Extract the (x, y) coordinate from the center of the cell holding the provided text.  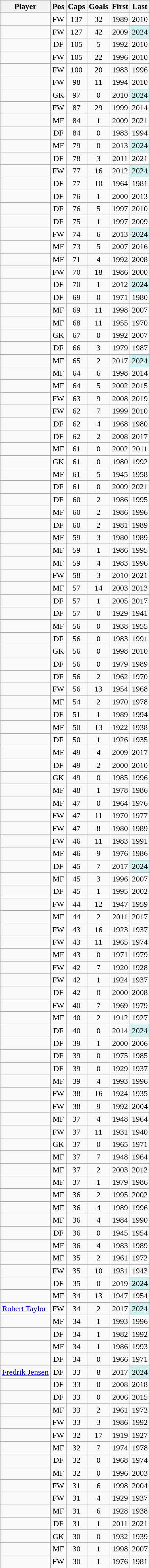
Robert Taylor (25, 1309)
First (120, 7)
63 (77, 399)
1962 (120, 677)
Last (140, 7)
1939 (140, 1536)
1920 (120, 968)
1984 (120, 1220)
Pos (58, 7)
1923 (120, 929)
75 (77, 222)
1943 (140, 1271)
1940 (140, 1132)
54 (77, 702)
79 (77, 145)
87 (77, 108)
1987 (140, 348)
12 (99, 904)
1982 (120, 1334)
100 (77, 70)
2018 (140, 1385)
1919 (120, 1435)
14 (99, 588)
67 (77, 335)
127 (77, 32)
48 (77, 790)
1912 (120, 1018)
71 (77, 259)
Goals (99, 7)
1926 (120, 740)
29 (99, 108)
74 (77, 234)
20 (99, 70)
1958 (140, 474)
1941 (140, 613)
51 (77, 714)
78 (77, 158)
17 (99, 1435)
Player (25, 7)
65 (77, 360)
Fredrik Jensen (25, 1372)
2016 (140, 247)
1969 (120, 1005)
2005 (120, 601)
58 (77, 576)
18 (99, 272)
68 (77, 323)
1959 (140, 904)
Caps (77, 7)
1990 (140, 1220)
98 (77, 82)
22 (99, 57)
1975 (120, 1056)
1922 (120, 727)
137 (77, 19)
1966 (120, 1359)
73 (77, 247)
97 (77, 95)
1977 (140, 816)
66 (77, 348)
1932 (120, 1536)
